Scan for the cell matching the given text and deliver its [x, y] coordinate at center. 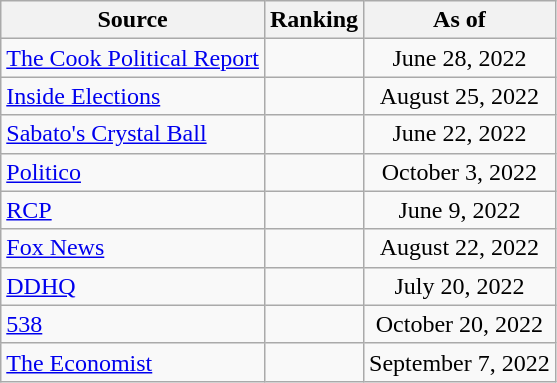
The Cook Political Report [133, 58]
The Economist [133, 362]
Ranking [314, 20]
Sabato's Crystal Ball [133, 134]
Politico [133, 172]
June 9, 2022 [460, 210]
October 3, 2022 [460, 172]
Fox News [133, 248]
538 [133, 324]
September 7, 2022 [460, 362]
RCP [133, 210]
August 25, 2022 [460, 96]
June 28, 2022 [460, 58]
October 20, 2022 [460, 324]
Inside Elections [133, 96]
June 22, 2022 [460, 134]
Source [133, 20]
DDHQ [133, 286]
August 22, 2022 [460, 248]
As of [460, 20]
July 20, 2022 [460, 286]
